Identify which cell holds the provided text, then report its (X, Y) central coordinate. 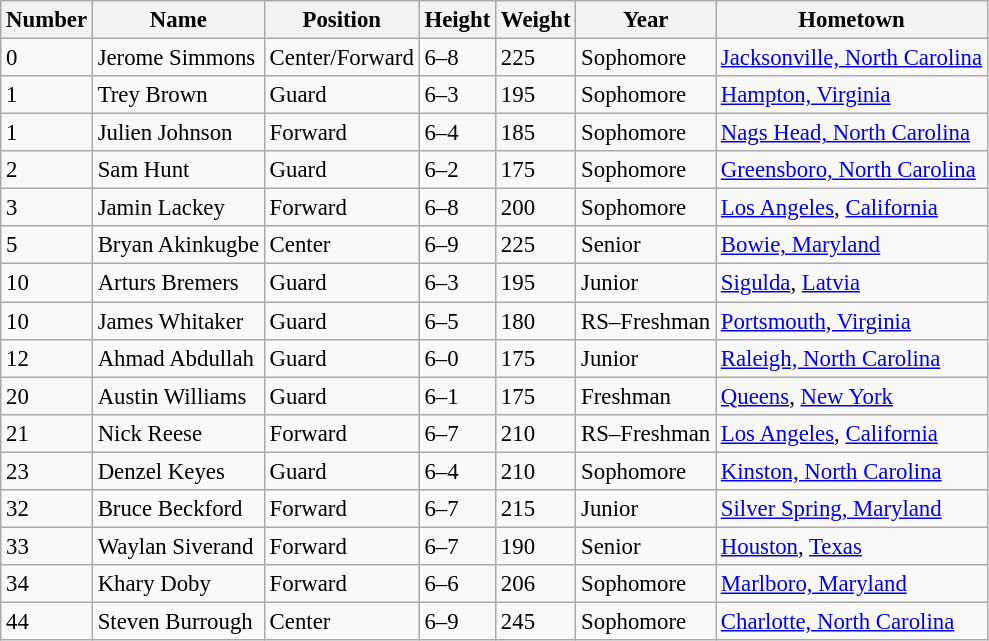
Position (342, 20)
Khary Doby (178, 584)
32 (47, 509)
245 (536, 621)
Jamin Lackey (178, 208)
6–6 (457, 584)
6–5 (457, 321)
Marlboro, Maryland (852, 584)
190 (536, 546)
215 (536, 509)
Queens, New York (852, 396)
Height (457, 20)
Houston, Texas (852, 546)
Portsmouth, Virginia (852, 321)
Jerome Simmons (178, 58)
33 (47, 546)
5 (47, 245)
23 (47, 471)
Hometown (852, 20)
Waylan Siverand (178, 546)
Bowie, Maryland (852, 245)
Jacksonville, North Carolina (852, 58)
44 (47, 621)
6–0 (457, 358)
Sigulda, Latvia (852, 283)
Arturs Bremers (178, 283)
34 (47, 584)
Freshman (646, 396)
Kinston, North Carolina (852, 471)
Nags Head, North Carolina (852, 133)
Raleigh, North Carolina (852, 358)
Hampton, Virginia (852, 95)
Austin Williams (178, 396)
Nick Reese (178, 433)
Year (646, 20)
Weight (536, 20)
200 (536, 208)
206 (536, 584)
3 (47, 208)
21 (47, 433)
0 (47, 58)
Ahmad Abdullah (178, 358)
6–1 (457, 396)
Trey Brown (178, 95)
Steven Burrough (178, 621)
Name (178, 20)
Bruce Beckford (178, 509)
185 (536, 133)
Bryan Akinkugbe (178, 245)
Center/Forward (342, 58)
Denzel Keyes (178, 471)
James Whitaker (178, 321)
2 (47, 170)
Sam Hunt (178, 170)
Charlotte, North Carolina (852, 621)
180 (536, 321)
Silver Spring, Maryland (852, 509)
6–2 (457, 170)
Number (47, 20)
Julien Johnson (178, 133)
20 (47, 396)
Greensboro, North Carolina (852, 170)
12 (47, 358)
